Identify which cell holds the provided text, then report its (x, y) central coordinate. 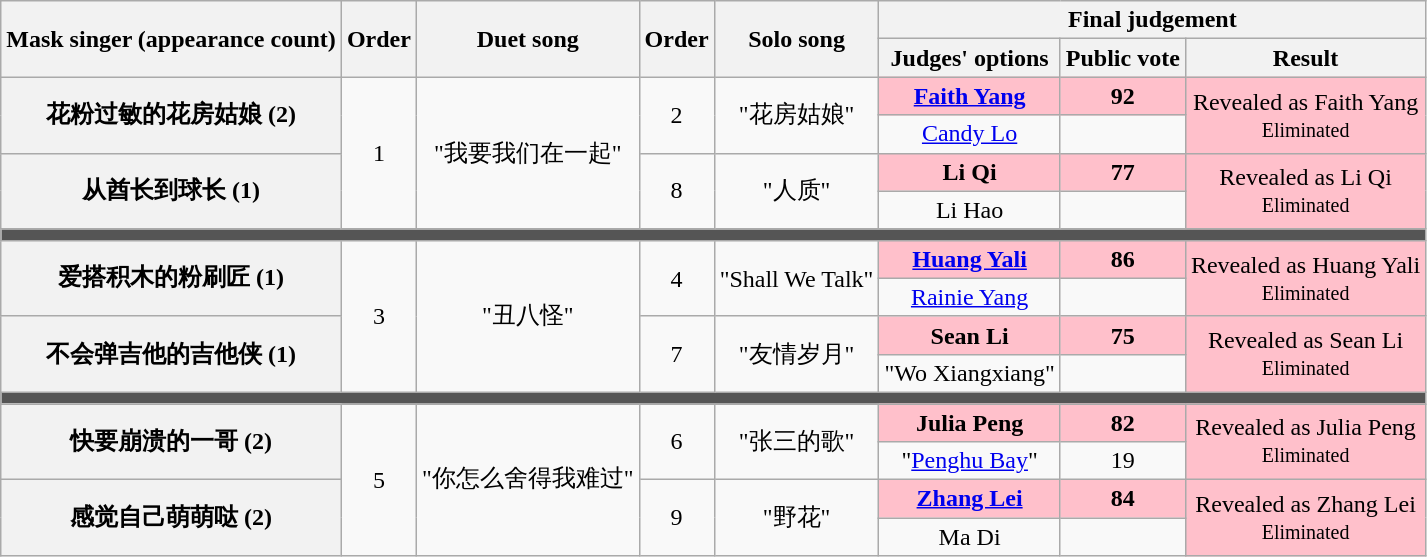
Sean Li (970, 335)
Revealed as Julia PengEliminated (1305, 442)
86 (1122, 259)
7 (676, 354)
84 (1122, 499)
Revealed as Faith YangEliminated (1305, 115)
Revealed as Huang YaliEliminated (1305, 278)
Julia Peng (970, 423)
Public vote (1122, 58)
92 (1122, 96)
"Penghu Bay" (970, 461)
75 (1122, 335)
6 (676, 442)
2 (676, 115)
Candy Lo (970, 134)
"我要我们在一起" (528, 153)
Rainie Yang (970, 297)
Ma Di (970, 537)
Solo song (796, 39)
Duet song (528, 39)
"Shall We Talk" (796, 278)
Final judgement (1152, 20)
Revealed as Li QiEliminated (1305, 191)
Huang Yali (970, 259)
5 (378, 480)
爱搭积木的粉刷匠 (1) (172, 278)
9 (676, 518)
"张三的歌" (796, 442)
Judges' options (970, 58)
感觉自己萌萌哒 (2) (172, 518)
"花房姑娘" (796, 115)
"丑八怪" (528, 316)
19 (1122, 461)
不会弹吉他的吉他侠 (1) (172, 354)
从酋长到球长 (1) (172, 191)
Revealed as Sean LiEliminated (1305, 354)
3 (378, 316)
"人质" (796, 191)
82 (1122, 423)
77 (1122, 172)
"友情岁月" (796, 354)
Li Qi (970, 172)
花粉过敏的花房姑娘 (2) (172, 115)
Mask singer (appearance count) (172, 39)
Li Hao (970, 210)
"野花" (796, 518)
8 (676, 191)
快要崩溃的一哥 (2) (172, 442)
Revealed as Zhang LeiEliminated (1305, 518)
1 (378, 153)
"Wo Xiangxiang" (970, 373)
Faith Yang (970, 96)
4 (676, 278)
Zhang Lei (970, 499)
"你怎么舍得我难过" (528, 480)
Result (1305, 58)
